Capture the cell that displays the provided text and extract its [X, Y] central coordinate. 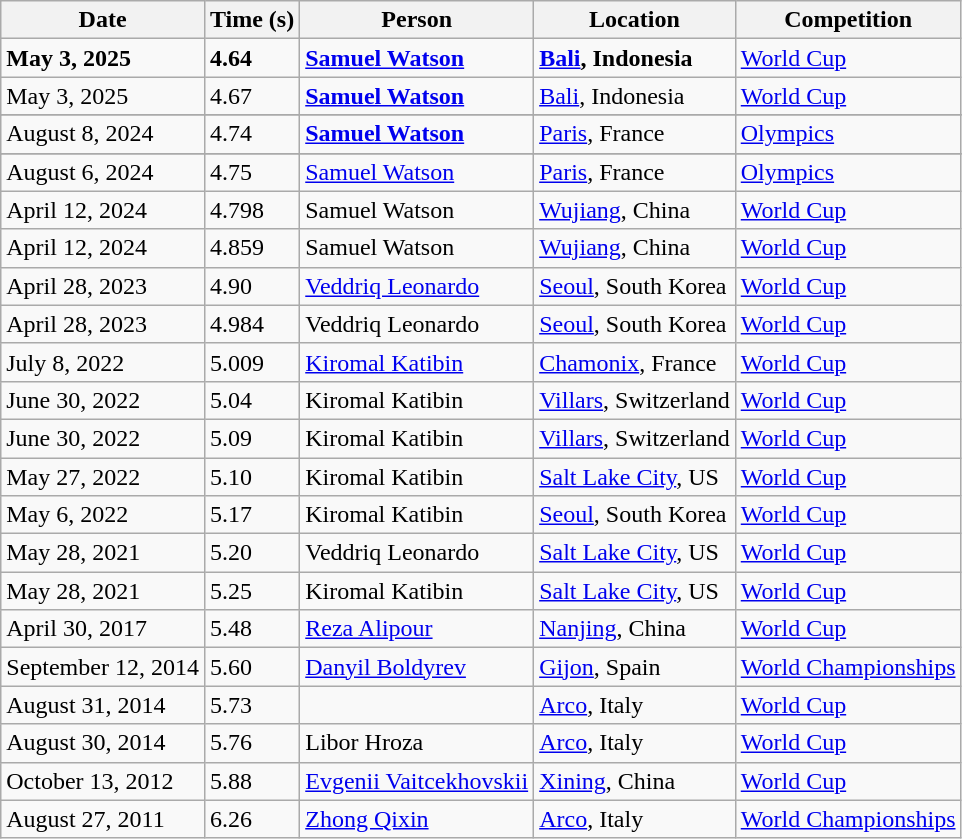
5.009 [252, 362]
Nanjing, China [635, 629]
Location [635, 20]
Libor Hroza [417, 743]
5.09 [252, 438]
September 12, 2014 [103, 667]
Evgenii Vaitcekhovskii [417, 781]
Zhong Qixin [417, 819]
August 8, 2024 [103, 134]
July 8, 2022 [103, 362]
Gijon, Spain [635, 667]
5.73 [252, 705]
Xining, China [635, 781]
4.74 [252, 134]
May 6, 2022 [103, 515]
April 30, 2017 [103, 629]
Date [103, 20]
5.60 [252, 667]
4.75 [252, 172]
5.10 [252, 477]
6.26 [252, 819]
August 30, 2014 [103, 743]
August 31, 2014 [103, 705]
5.17 [252, 515]
Person [417, 20]
October 13, 2012 [103, 781]
4.64 [252, 58]
4.798 [252, 210]
4.90 [252, 286]
August 6, 2024 [103, 172]
Time (s) [252, 20]
5.04 [252, 400]
5.25 [252, 591]
Danyil Boldyrev [417, 667]
Chamonix, France [635, 362]
Competition [848, 20]
4.984 [252, 324]
May 27, 2022 [103, 477]
5.76 [252, 743]
August 27, 2011 [103, 819]
5.48 [252, 629]
4.67 [252, 96]
5.88 [252, 781]
4.859 [252, 248]
5.20 [252, 553]
Reza Alipour [417, 629]
